Capture the cell that displays the provided text and extract its [X, Y] central coordinate. 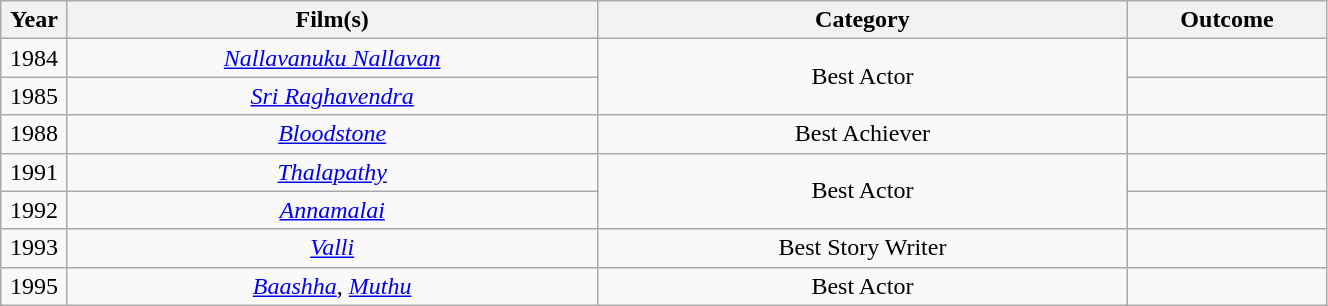
1985 [34, 96]
Nallavanuku Nallavan [332, 58]
Year [34, 20]
Category [862, 20]
1993 [34, 248]
1992 [34, 210]
1984 [34, 58]
Bloodstone [332, 134]
1988 [34, 134]
Thalapathy [332, 172]
Valli [332, 248]
Best Achiever [862, 134]
Baashha, Muthu [332, 286]
Best Story Writer [862, 248]
Film(s) [332, 20]
Outcome [1228, 20]
1991 [34, 172]
Sri Raghavendra [332, 96]
1995 [34, 286]
Annamalai [332, 210]
